Return [X, Y] of the center of cell containing provided text 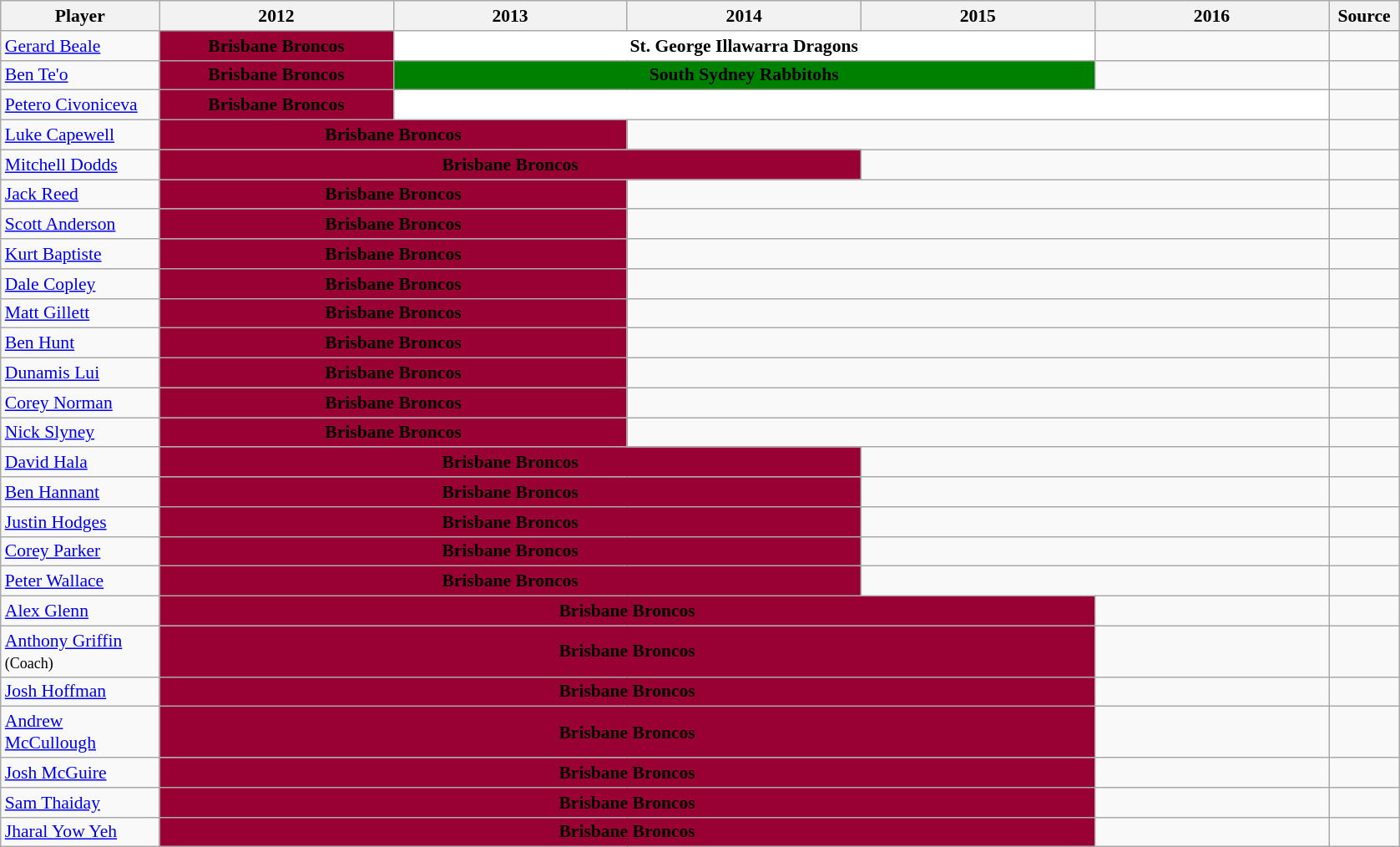
Peter Wallace [80, 581]
Josh Hoffman [80, 692]
2012 [276, 16]
Petero Civoniceva [80, 105]
Andrew McCullough [80, 732]
Kurt Baptiste [80, 254]
Dunamis Lui [80, 373]
Scott Anderson [80, 225]
Gerard Beale [80, 46]
St. George Illawarra Dragons [744, 46]
Nick Slyney [80, 433]
Jack Reed [80, 195]
David Hala [80, 463]
Alex Glenn [80, 611]
Source [1364, 16]
Corey Parker [80, 551]
2016 [1211, 16]
2015 [978, 16]
2014 [744, 16]
Sam Thaiday [80, 803]
South Sydney Rabbitohs [744, 75]
Anthony Griffin (Coach) [80, 652]
Corey Norman [80, 403]
Matt Gillett [80, 313]
Ben Hannant [80, 492]
Player [80, 16]
Dale Copley [80, 284]
Jharal Yow Yeh [80, 832]
Luke Capewell [80, 135]
Ben Te'o [80, 75]
2013 [510, 16]
Justin Hodges [80, 522]
Ben Hunt [80, 343]
Mitchell Dodds [80, 165]
Josh McGuire [80, 773]
